Extract the (X, Y) coordinate from the center of the cell holding the provided text.  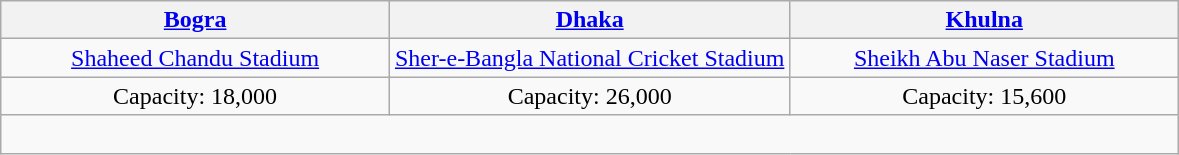
Capacity: 26,000 (589, 96)
Shaheed Chandu Stadium (196, 58)
Sher-e-Bangla National Cricket Stadium (589, 58)
Capacity: 18,000 (196, 96)
Sheikh Abu Naser Stadium (984, 58)
Bogra (196, 20)
Dhaka (589, 20)
Khulna (984, 20)
Capacity: 15,600 (984, 96)
